Return the (x, y) coordinate for the center point of the cell that contains the specified text.  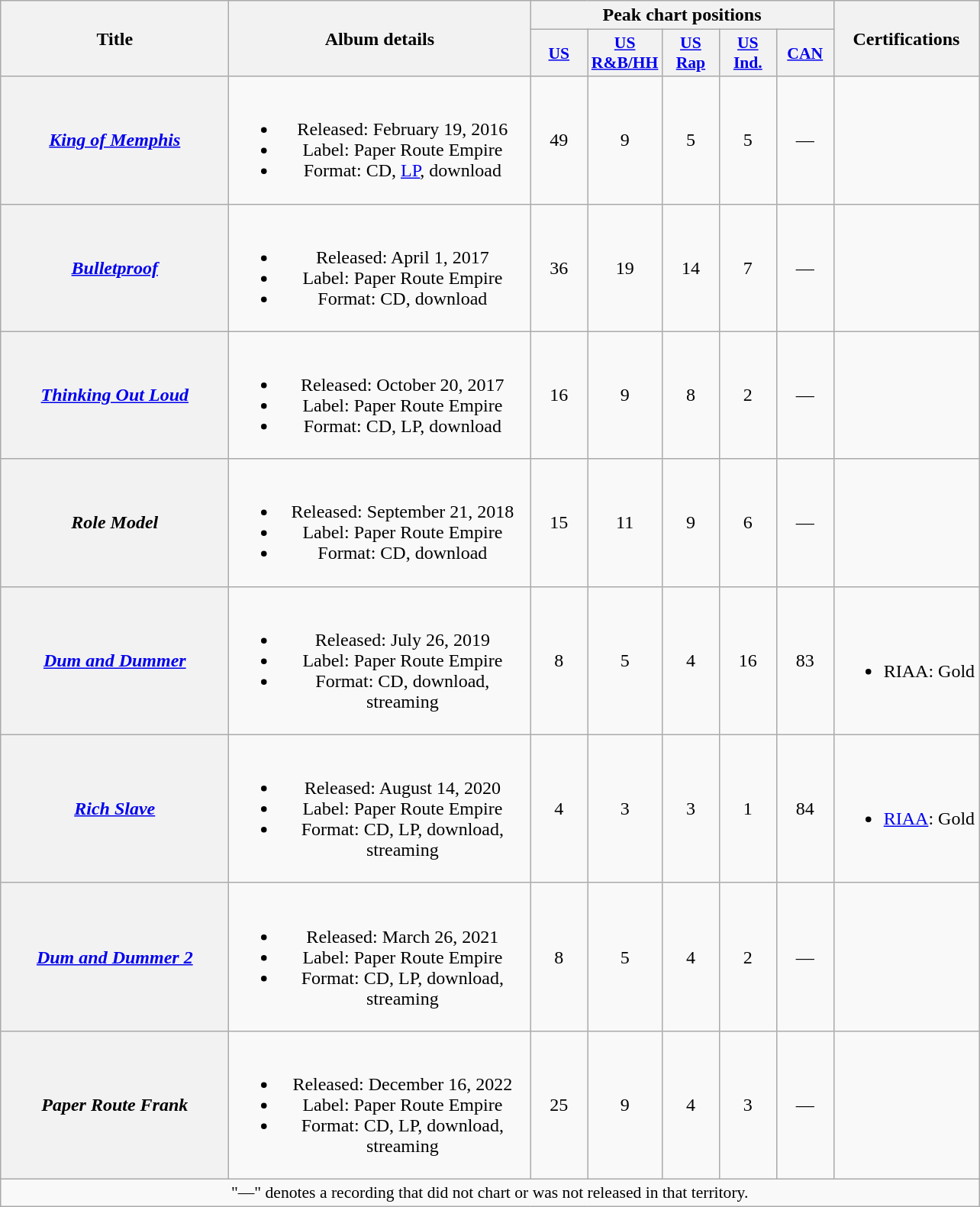
US R&B/HH (625, 53)
Released: March 26, 2021Label: Paper Route EmpireFormat: CD, LP, download, streaming (380, 957)
"—" denotes a recording that did not chart or was not released in that territory. (490, 1192)
King of Memphis (114, 140)
Released: April 1, 2017Label: Paper Route EmpireFormat: CD, download (380, 267)
1 (748, 808)
Peak chart positions (682, 15)
6 (748, 522)
US (559, 53)
11 (625, 522)
36 (559, 267)
Dum and Dummer (114, 660)
Title (114, 38)
83 (804, 660)
Released: August 14, 2020Label: Paper Route EmpireFormat: CD, LP, download, streaming (380, 808)
Rich Slave (114, 808)
CAN (804, 53)
Role Model (114, 522)
25 (559, 1105)
84 (804, 808)
7 (748, 267)
USInd. (748, 53)
Bulletproof (114, 267)
Released: December 16, 2022Label: Paper Route EmpireFormat: CD, LP, download, streaming (380, 1105)
49 (559, 140)
Released: February 19, 2016Label: Paper Route EmpireFormat: CD, LP, download (380, 140)
Certifications (906, 38)
Paper Route Frank (114, 1105)
14 (690, 267)
Album details (380, 38)
Released: July 26, 2019Label: Paper Route EmpireFormat: CD, download, streaming (380, 660)
Released: October 20, 2017Label: Paper Route EmpireFormat: CD, LP, download (380, 395)
Dum and Dummer 2 (114, 957)
Released: September 21, 2018Label: Paper Route EmpireFormat: CD, download (380, 522)
Thinking Out Loud (114, 395)
15 (559, 522)
US Rap (690, 53)
19 (625, 267)
